Extract the [x, y] coordinate from the center of the cell holding the provided text.  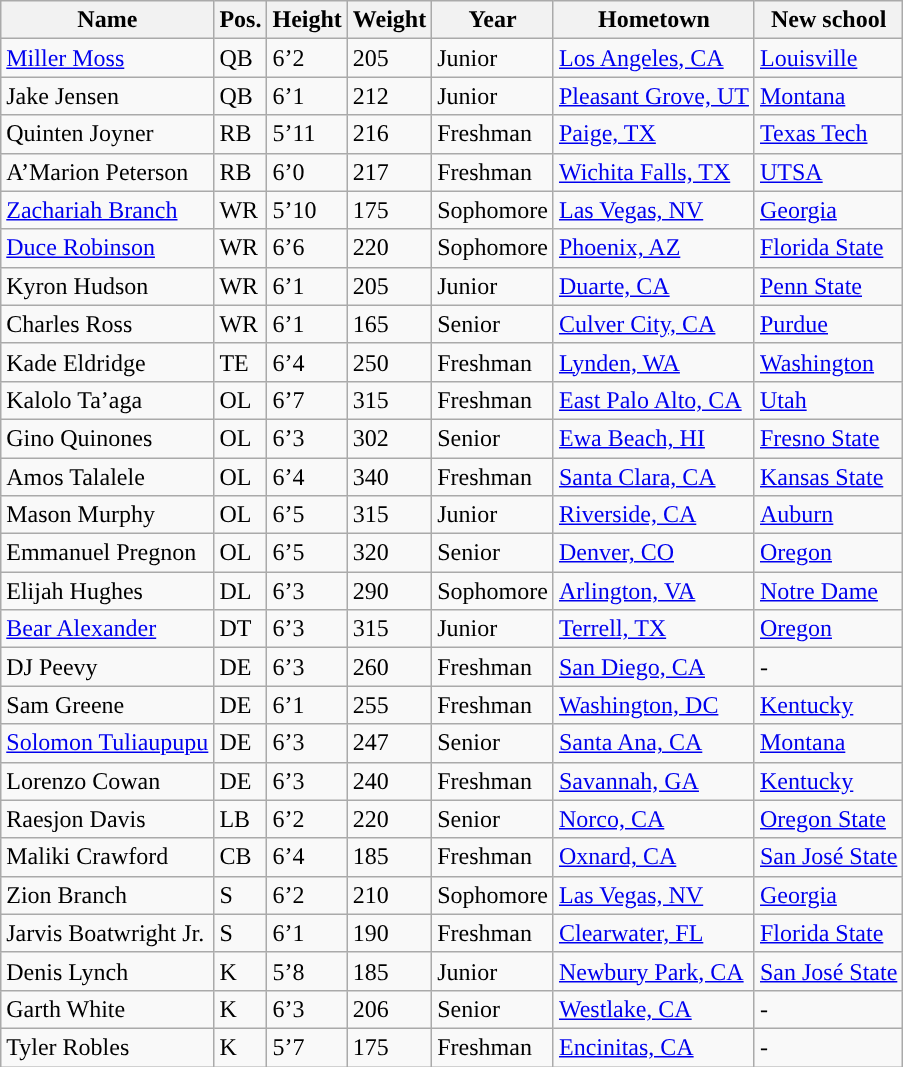
Charles Ross [108, 324]
Paige, TX [654, 134]
217 [389, 172]
340 [389, 477]
Auburn [828, 515]
Oregon State [828, 819]
Penn State [828, 286]
5’7 [307, 1047]
290 [389, 591]
Name [108, 20]
Kansas State [828, 477]
Pleasant Grove, UT [654, 96]
Fresno State [828, 438]
DT [240, 629]
190 [389, 933]
5’11 [307, 134]
Kyron Hudson [108, 286]
Amos Talalele [108, 477]
TE [240, 362]
Jake Jensen [108, 96]
Sam Greene [108, 705]
165 [389, 324]
Notre Dame [828, 591]
320 [389, 553]
DJ Peevy [108, 667]
302 [389, 438]
Lynden, WA [654, 362]
Louisville [828, 58]
Culver City, CA [654, 324]
240 [389, 781]
Duarte, CA [654, 286]
Zion Branch [108, 895]
Gino Quinones [108, 438]
Texas Tech [828, 134]
Kalolo Ta’aga [108, 400]
Washington, DC [654, 705]
6’6 [307, 248]
Terrell, TX [654, 629]
255 [389, 705]
Duce Robinson [108, 248]
A’Marion Peterson [108, 172]
Westlake, CA [654, 1009]
Encinitas, CA [654, 1047]
Mason Murphy [108, 515]
Solomon Tuliaupupu [108, 743]
Zachariah Branch [108, 210]
Kade Eldridge [108, 362]
Oxnard, CA [654, 857]
Tyler Robles [108, 1047]
Quinten Joyner [108, 134]
Miller Moss [108, 58]
250 [389, 362]
5’8 [307, 971]
New school [828, 20]
Elijah Hughes [108, 591]
260 [389, 667]
Weight [389, 20]
Bear Alexander [108, 629]
Emmanuel Pregnon [108, 553]
Clearwater, FL [654, 933]
6’7 [307, 400]
Arlington, VA [654, 591]
6’0 [307, 172]
Maliki Crawford [108, 857]
DL [240, 591]
Wichita Falls, TX [654, 172]
5’10 [307, 210]
Denver, CO [654, 553]
Santa Clara, CA [654, 477]
Hometown [654, 20]
Savannah, GA [654, 781]
Ewa Beach, HI [654, 438]
East Palo Alto, CA [654, 400]
Phoenix, AZ [654, 248]
210 [389, 895]
Newbury Park, CA [654, 971]
Riverside, CA [654, 515]
Denis Lynch [108, 971]
Purdue [828, 324]
Raesjon Davis [108, 819]
LB [240, 819]
Washington [828, 362]
Norco, CA [654, 819]
Utah [828, 400]
Los Angeles, CA [654, 58]
Garth White [108, 1009]
CB [240, 857]
Lorenzo Cowan [108, 781]
216 [389, 134]
Pos. [240, 20]
UTSA [828, 172]
Height [307, 20]
212 [389, 96]
Year [493, 20]
206 [389, 1009]
San Diego, CA [654, 667]
Santa Ana, CA [654, 743]
247 [389, 743]
Jarvis Boatwright Jr. [108, 933]
